Output the (X, Y) coordinate of the center of the cell containing the given text.  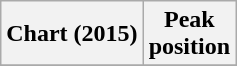
Peakposition (189, 34)
Chart (2015) (72, 34)
